Extract the [X, Y] coordinate from the center of the cell holding the provided text.  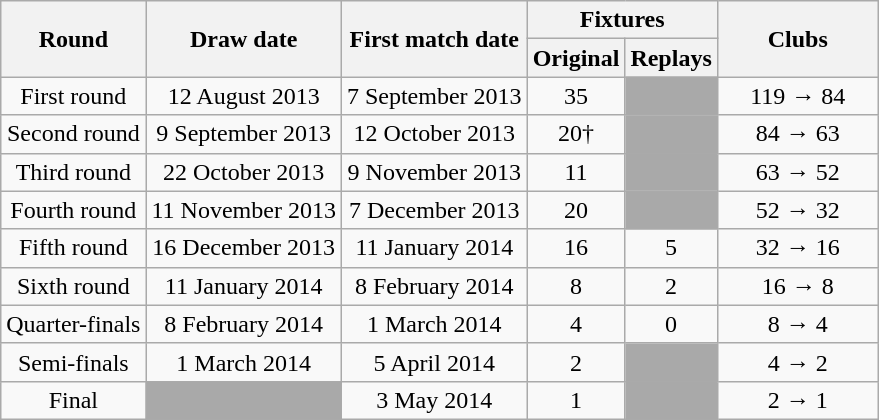
8 [576, 286]
22 October 2013 [244, 172]
Final [74, 400]
Quarter-finals [74, 324]
Clubs [798, 39]
Fifth round [74, 248]
20† [576, 134]
Replays [671, 58]
Second round [74, 134]
16 → 8 [798, 286]
First match date [434, 39]
11 [576, 172]
12 October 2013 [434, 134]
9 November 2013 [434, 172]
4 → 2 [798, 362]
16 [576, 248]
52 → 32 [798, 210]
63 → 52 [798, 172]
84 → 63 [798, 134]
119 → 84 [798, 96]
Sixth round [74, 286]
20 [576, 210]
5 [671, 248]
4 [576, 324]
7 December 2013 [434, 210]
1 [576, 400]
2 → 1 [798, 400]
8 → 4 [798, 324]
9 September 2013 [244, 134]
Round [74, 39]
Original [576, 58]
5 April 2014 [434, 362]
35 [576, 96]
3 May 2014 [434, 400]
Third round [74, 172]
32 → 16 [798, 248]
0 [671, 324]
Fourth round [74, 210]
12 August 2013 [244, 96]
11 November 2013 [244, 210]
Draw date [244, 39]
7 September 2013 [434, 96]
Semi-finals [74, 362]
First round [74, 96]
Fixtures [622, 20]
16 December 2013 [244, 248]
